Return [X, Y] of the center of cell containing provided text 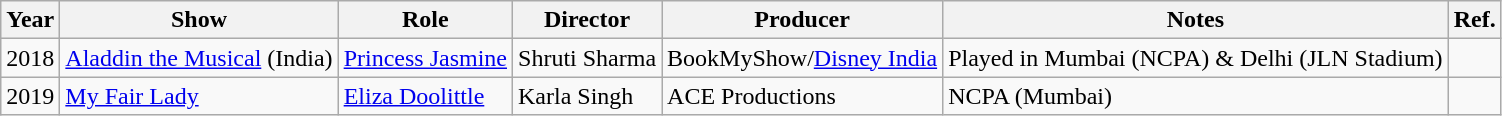
Notes [1196, 20]
Played in Mumbai (NCPA) & Delhi (JLN Stadium) [1196, 58]
2019 [30, 96]
Producer [802, 20]
Year [30, 20]
Eliza Doolittle [425, 96]
Princess Jasmine [425, 58]
Ref. [1474, 20]
Shruti Sharma [588, 58]
ACE Productions [802, 96]
Director [588, 20]
Karla Singh [588, 96]
NCPA (Mumbai) [1196, 96]
Role [425, 20]
2018 [30, 58]
Aladdin the Musical (India) [199, 58]
My Fair Lady [199, 96]
BookMyShow/Disney India [802, 58]
Show [199, 20]
